Search for the cell housing the specified text and yield its [x, y] center coordinate. 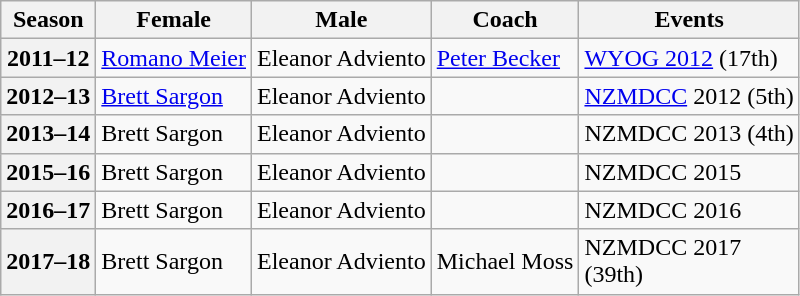
Season [48, 20]
Male [342, 20]
2017–18 [48, 262]
NZMDCC 2012 (5th) [689, 96]
2012–13 [48, 96]
2016–17 [48, 210]
NZMDCC 2013 (4th) [689, 134]
Michael Moss [505, 262]
WYOG 2012 (17th) [689, 58]
NZMDCC 2015 [689, 172]
Female [174, 20]
2011–12 [48, 58]
Events [689, 20]
Coach [505, 20]
2013–14 [48, 134]
Peter Becker [505, 58]
NZMDCC 2017 (39th) [689, 262]
2015–16 [48, 172]
NZMDCC 2016 [689, 210]
Romano Meier [174, 58]
